Capture the cell that displays the provided text and extract its (x, y) central coordinate. 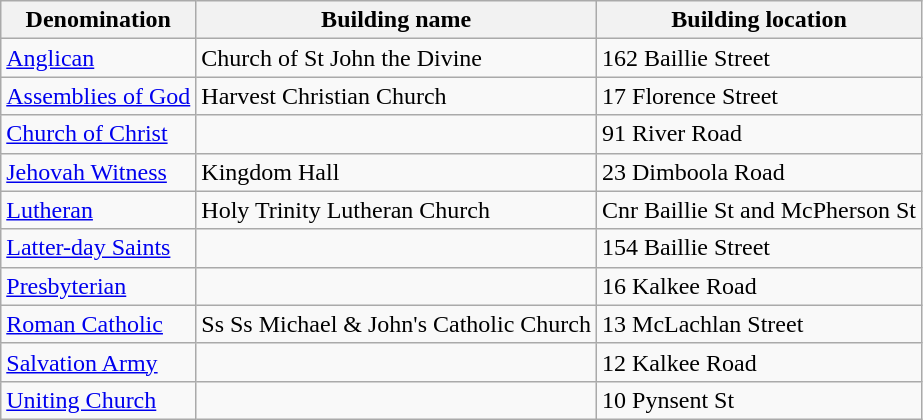
17 Florence Street (760, 96)
91 River Road (760, 134)
Roman Catholic (98, 324)
162 Baillie Street (760, 58)
Building name (396, 20)
Anglican (98, 58)
Uniting Church (98, 400)
Church of St John the Divine (396, 58)
Latter-day Saints (98, 248)
16 Kalkee Road (760, 286)
Building location (760, 20)
Lutheran (98, 210)
Holy Trinity Lutheran Church (396, 210)
Salvation Army (98, 362)
Church of Christ (98, 134)
Harvest Christian Church (396, 96)
Assemblies of God (98, 96)
Kingdom Hall (396, 172)
Denomination (98, 20)
Ss Ss Michael & John's Catholic Church (396, 324)
12 Kalkee Road (760, 362)
10 Pynsent St (760, 400)
154 Baillie Street (760, 248)
13 McLachlan Street (760, 324)
Presbyterian (98, 286)
Cnr Baillie St and McPherson St (760, 210)
Jehovah Witness (98, 172)
23 Dimboola Road (760, 172)
